Return the (x, y) coordinate for the center point of the cell that contains the specified text.  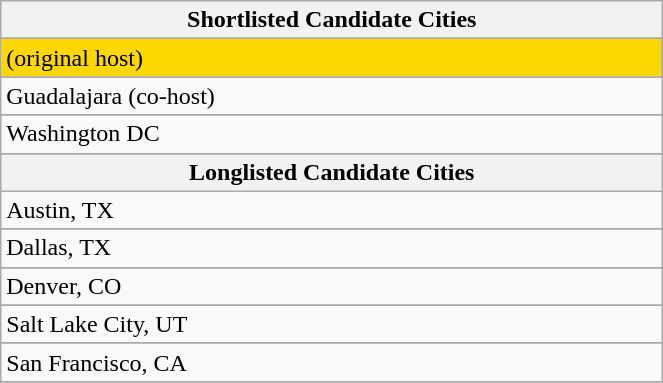
Washington DC (332, 134)
(original host) (332, 58)
San Francisco, CA (332, 362)
Guadalajara (co-host) (332, 96)
Longlisted Candidate Cities (332, 172)
Dallas, TX (332, 248)
Shortlisted Candidate Cities (332, 20)
Denver, CO (332, 286)
Austin, TX (332, 210)
Salt Lake City, UT (332, 324)
